From the cell containing the given text, extract its center point as [X, Y] coordinate. 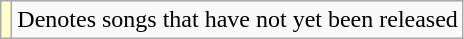
Denotes songs that have not yet been released [238, 20]
